For the text-containing cell, return its midpoint in (x, y) coordinate format. 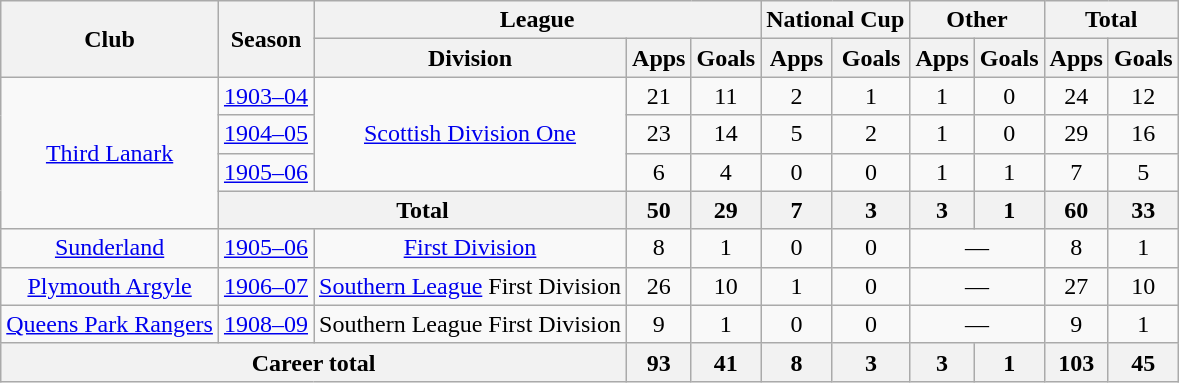
21 (659, 96)
103 (1076, 362)
93 (659, 362)
Season (266, 39)
Third Lanark (110, 153)
Scottish Division One (470, 134)
Sunderland (110, 248)
27 (1076, 286)
Queens Park Rangers (110, 324)
1903–04 (266, 96)
1908–09 (266, 324)
14 (726, 134)
11 (726, 96)
Club (110, 39)
Division (470, 58)
1904–05 (266, 134)
23 (659, 134)
4 (726, 172)
Other (977, 20)
Plymouth Argyle (110, 286)
National Cup (836, 20)
12 (1143, 96)
6 (659, 172)
50 (659, 210)
League (538, 20)
26 (659, 286)
First Division (470, 248)
45 (1143, 362)
24 (1076, 96)
1906–07 (266, 286)
41 (726, 362)
16 (1143, 134)
60 (1076, 210)
33 (1143, 210)
Career total (314, 362)
